Search for the cell housing the specified text and yield its [x, y] center coordinate. 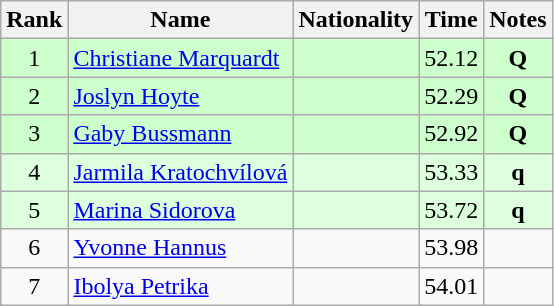
54.01 [452, 286]
1 [34, 58]
Gaby Bussmann [180, 134]
Joslyn Hoyte [180, 96]
7 [34, 286]
3 [34, 134]
Jarmila Kratochvílová [180, 172]
Rank [34, 20]
2 [34, 96]
4 [34, 172]
Yvonne Hannus [180, 248]
52.12 [452, 58]
52.92 [452, 134]
Nationality [356, 20]
5 [34, 210]
53.98 [452, 248]
Notes [518, 20]
6 [34, 248]
52.29 [452, 96]
Christiane Marquardt [180, 58]
53.33 [452, 172]
Time [452, 20]
Marina Sidorova [180, 210]
Name [180, 20]
Ibolya Petrika [180, 286]
53.72 [452, 210]
